Detect which cell encompasses the target text, then output its [X, Y] center coordinate. 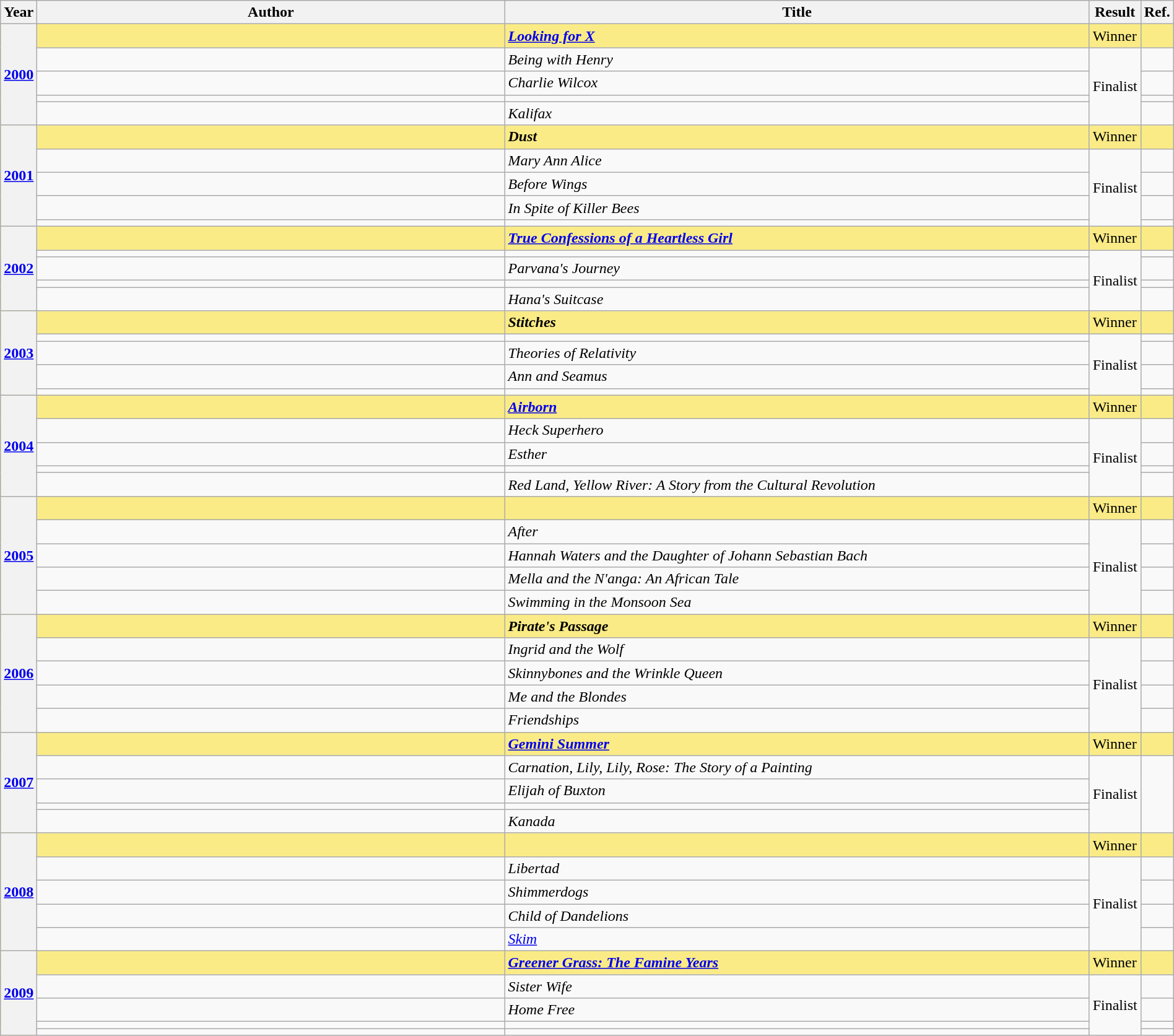
In Spite of Killer Bees [797, 207]
2002 [19, 268]
Greener Grass: The Famine Years [797, 963]
Charlie Wilcox [797, 83]
Child of Dandelions [797, 916]
Kanada [797, 821]
Heck Superhero [797, 430]
2007 [19, 783]
Result [1115, 12]
Looking for X [797, 36]
Year [19, 12]
Author [271, 12]
2003 [19, 353]
Dust [797, 137]
Being with Henry [797, 59]
Stitches [797, 323]
Mary Ann Alice [797, 160]
Ref. [1157, 12]
Gemini Summer [797, 744]
Home Free [797, 1010]
Title [797, 12]
Pirate's Passage [797, 626]
Red Land, Yellow River: A Story from the Cultural Revolution [797, 484]
Sister Wife [797, 986]
2000 [19, 74]
2005 [19, 555]
Kalifax [797, 113]
Esther [797, 454]
Swimming in the Monsoon Sea [797, 603]
Parvana's Journey [797, 269]
Friendships [797, 720]
2004 [19, 446]
Hana's Suitcase [797, 299]
Shimmerdogs [797, 892]
Ingrid and the Wolf [797, 650]
Skinnybones and the Wrinkle Queen [797, 673]
2008 [19, 892]
Skim [797, 939]
2009 [19, 993]
2006 [19, 673]
Elijah of Buxton [797, 791]
Before Wings [797, 184]
Libertad [797, 868]
Theories of Relativity [797, 353]
Airborn [797, 407]
Mella and the N'anga: An African Tale [797, 579]
2001 [19, 176]
Carnation, Lily, Lily, Rose: The Story of a Painting [797, 767]
Ann and Seamus [797, 377]
After [797, 531]
Me and the Blondes [797, 697]
Hannah Waters and the Daughter of Johann Sebastian Bach [797, 555]
True Confessions of a Heartless Girl [797, 238]
